Return [X, Y] of the center of cell containing provided text 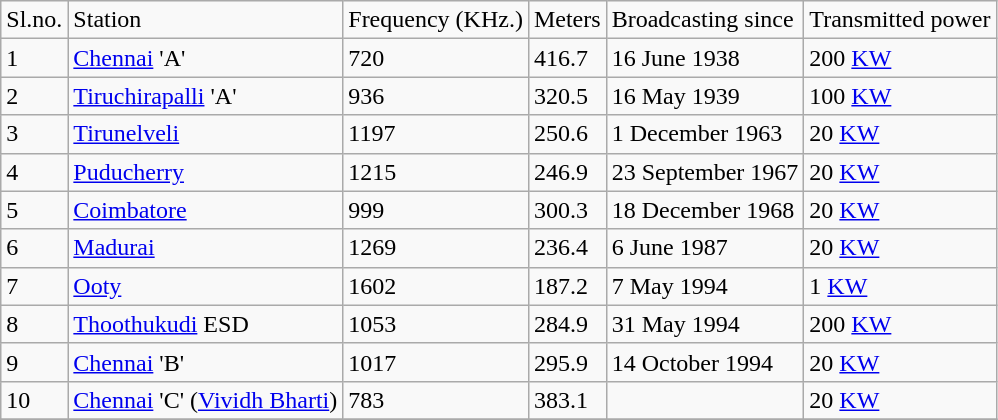
1053 [436, 324]
Frequency (KHz.) [436, 20]
8 [34, 324]
416.7 [567, 58]
Meters [567, 20]
250.6 [567, 134]
783 [436, 400]
10 [34, 400]
Chennai 'C' (Vividh Bharti) [206, 400]
2 [34, 96]
Tiruchirapalli 'A' [206, 96]
14 October 1994 [705, 362]
7 [34, 286]
7 May 1994 [705, 286]
4 [34, 172]
Transmitted power [900, 20]
320.5 [567, 96]
Station [206, 20]
284.9 [567, 324]
1 KW [900, 286]
Ooty [206, 286]
6 [34, 248]
1602 [436, 286]
Puducherry [206, 172]
Madurai [206, 248]
16 May 1939 [705, 96]
300.3 [567, 210]
1269 [436, 248]
1197 [436, 134]
1215 [436, 172]
9 [34, 362]
23 September 1967 [705, 172]
246.9 [567, 172]
18 December 1968 [705, 210]
Sl.no. [34, 20]
31 May 1994 [705, 324]
236.4 [567, 248]
Chennai 'B' [206, 362]
295.9 [567, 362]
1017 [436, 362]
3 [34, 134]
1 December 1963 [705, 134]
383.1 [567, 400]
999 [436, 210]
Coimbatore [206, 210]
187.2 [567, 286]
720 [436, 58]
Thoothukudi ESD [206, 324]
Chennai 'A' [206, 58]
16 June 1938 [705, 58]
Broadcasting since [705, 20]
6 June 1987 [705, 248]
936 [436, 96]
100 KW [900, 96]
Tirunelveli [206, 134]
5 [34, 210]
1 [34, 58]
